Pinpoint the cell where the given text exists, returning its (x, y) midpoint coordinate. 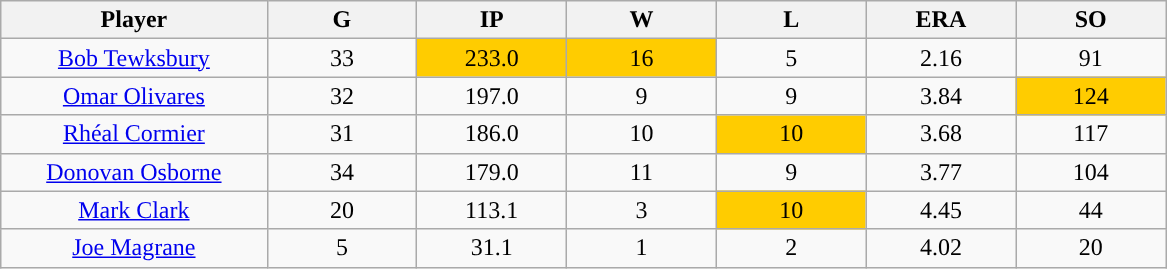
33 (342, 58)
Omar Olivares (134, 96)
31.1 (492, 248)
2 (791, 248)
113.1 (492, 210)
Bob Tewksbury (134, 58)
3.68 (941, 134)
3.84 (941, 96)
1 (642, 248)
186.0 (492, 134)
179.0 (492, 172)
124 (1091, 96)
31 (342, 134)
32 (342, 96)
2.16 (941, 58)
Rhéal Cormier (134, 134)
Player (134, 20)
IP (492, 20)
44 (1091, 210)
Donovan Osborne (134, 172)
4.45 (941, 210)
197.0 (492, 96)
4.02 (941, 248)
3 (642, 210)
16 (642, 58)
W (642, 20)
Joe Magrane (134, 248)
3.77 (941, 172)
G (342, 20)
L (791, 20)
Mark Clark (134, 210)
91 (1091, 58)
ERA (941, 20)
117 (1091, 134)
SO (1091, 20)
233.0 (492, 58)
34 (342, 172)
11 (642, 172)
104 (1091, 172)
